Identify which cell holds the provided text, then report its (X, Y) central coordinate. 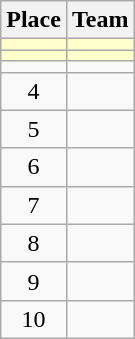
5 (34, 129)
4 (34, 91)
Place (34, 20)
9 (34, 281)
6 (34, 167)
10 (34, 319)
Team (100, 20)
8 (34, 243)
7 (34, 205)
